Provide the [X, Y] coordinate of the cell's center where the given text is located.  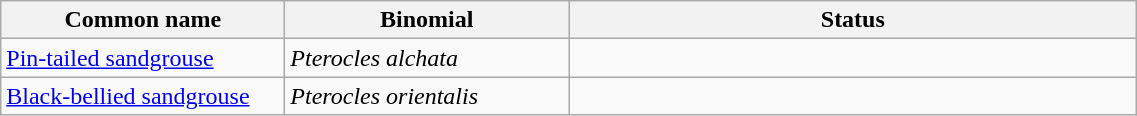
Black-bellied sandgrouse [143, 96]
Pterocles alchata [427, 58]
Binomial [427, 20]
Pin-tailed sandgrouse [143, 58]
Pterocles orientalis [427, 96]
Status [853, 20]
Common name [143, 20]
